Determine the (X, Y) coordinate at the center of the cell enclosing the given text.  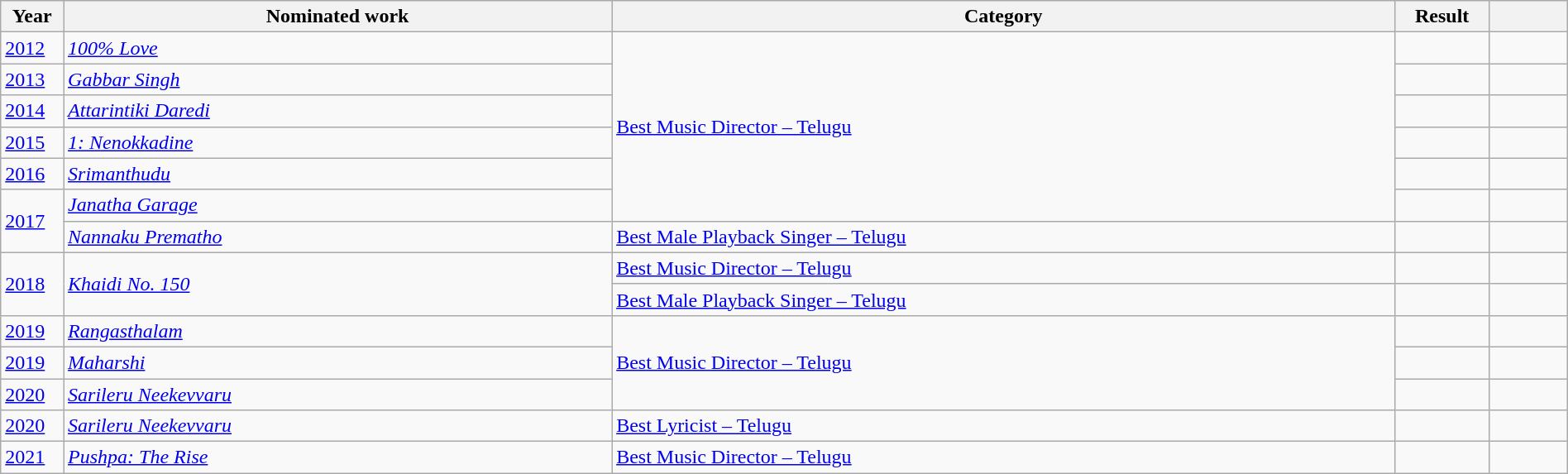
Pushpa: The Rise (337, 457)
Best Lyricist – Telugu (1004, 426)
Result (1442, 17)
2014 (32, 111)
Nominated work (337, 17)
Category (1004, 17)
2018 (32, 284)
Khaidi No. 150 (337, 284)
Attarintiki Daredi (337, 111)
2013 (32, 79)
Gabbar Singh (337, 79)
2017 (32, 221)
Nannaku Prematho (337, 237)
2015 (32, 142)
2021 (32, 457)
100% Love (337, 48)
Year (32, 17)
2016 (32, 174)
Maharshi (337, 362)
1: Nenokkadine (337, 142)
Janatha Garage (337, 205)
Srimanthudu (337, 174)
2012 (32, 48)
Rangasthalam (337, 331)
